Extract the (x, y) coordinate from the center of the cell holding the provided text.  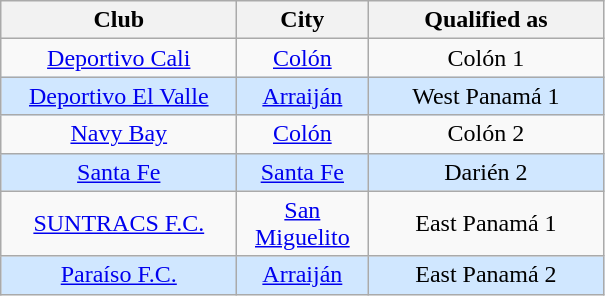
Colón 2 (486, 134)
San Miguelito (302, 224)
Colón 1 (486, 58)
East Panamá 2 (486, 275)
Navy Bay (119, 134)
SUNTRACS F.C. (119, 224)
Darién 2 (486, 172)
Qualified as (486, 20)
East Panamá 1 (486, 224)
City (302, 20)
Club (119, 20)
Deportivo El Valle (119, 96)
Paraíso F.C. (119, 275)
Deportivo Cali (119, 58)
West Panamá 1 (486, 96)
